Capture the cell that displays the provided text and extract its [x, y] central coordinate. 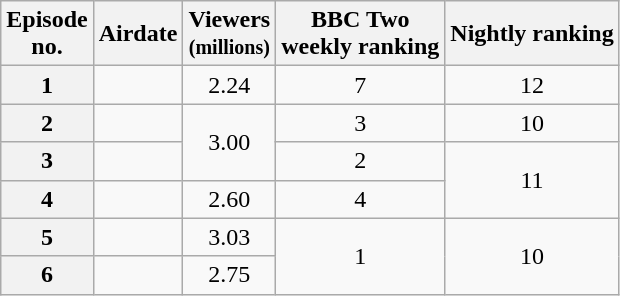
7 [360, 85]
3.00 [230, 142]
12 [532, 85]
3.03 [230, 237]
Episodeno. [47, 34]
2.24 [230, 85]
2.75 [230, 275]
Viewers(millions) [230, 34]
11 [532, 180]
6 [47, 275]
5 [47, 237]
Airdate [138, 34]
2.60 [230, 199]
Nightly ranking [532, 34]
BBC Twoweekly ranking [360, 34]
